Extract the (x, y) coordinate from the center of the cell holding the provided text.  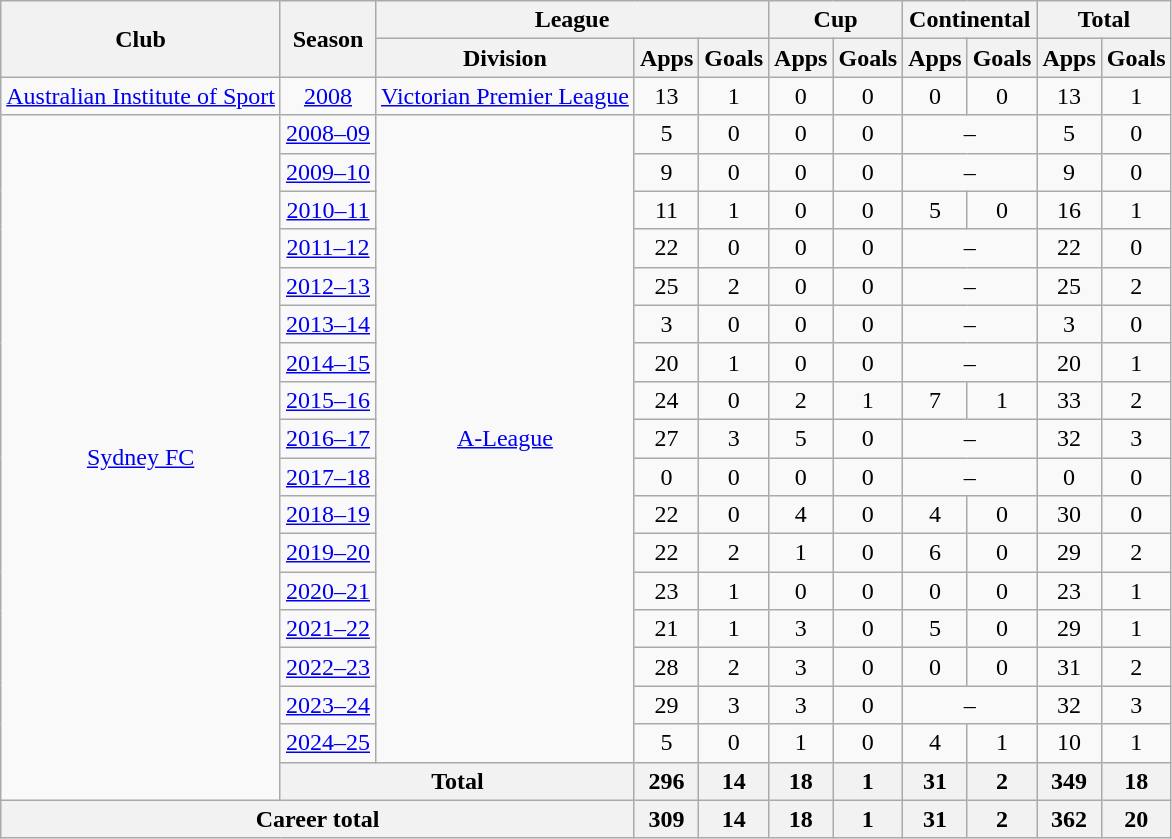
296 (666, 781)
Cup (836, 20)
A-League (506, 438)
21 (666, 629)
28 (666, 667)
7 (935, 400)
2008–09 (328, 134)
16 (1069, 210)
Victorian Premier League (506, 96)
2012–13 (328, 286)
309 (666, 819)
2019–20 (328, 553)
2022–23 (328, 667)
2013–14 (328, 324)
2018–19 (328, 515)
2023–24 (328, 705)
2017–18 (328, 477)
Sydney FC (141, 458)
League (572, 20)
2015–16 (328, 400)
11 (666, 210)
2009–10 (328, 172)
Australian Institute of Sport (141, 96)
2011–12 (328, 248)
Career total (318, 819)
27 (666, 438)
2008 (328, 96)
24 (666, 400)
Continental (970, 20)
Division (506, 58)
2020–21 (328, 591)
2016–17 (328, 438)
349 (1069, 781)
2014–15 (328, 362)
10 (1069, 743)
2010–11 (328, 210)
33 (1069, 400)
6 (935, 553)
362 (1069, 819)
2024–25 (328, 743)
Season (328, 39)
30 (1069, 515)
Club (141, 39)
2021–22 (328, 629)
